Locate the cell with the specified text and output its [x, y] center coordinate. 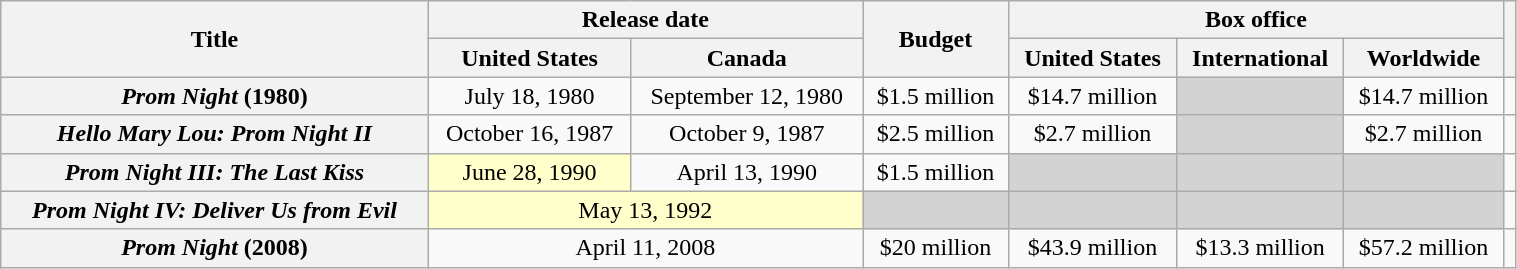
Prom Night (1980) [214, 96]
Hello Mary Lou: Prom Night II [214, 134]
April 11, 2008 [645, 248]
Prom Night IV: Deliver Us from Evil [214, 210]
$57.2 million [1424, 248]
$13.3 million [1260, 248]
$20 million [936, 248]
October 9, 1987 [747, 134]
$43.9 million [1093, 248]
Box office [1256, 20]
September 12, 1980 [747, 96]
Prom Night III: The Last Kiss [214, 172]
Title [214, 39]
International [1260, 58]
Prom Night (2008) [214, 248]
Release date [645, 20]
July 18, 1980 [530, 96]
Worldwide [1424, 58]
Budget [936, 39]
$2.5 million [936, 134]
October 16, 1987 [530, 134]
April 13, 1990 [747, 172]
June 28, 1990 [530, 172]
Canada [747, 58]
May 13, 1992 [645, 210]
